Pinpoint the cell where the given text exists, returning its (X, Y) midpoint coordinate. 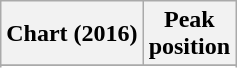
Peakposition (189, 34)
Chart (2016) (72, 34)
